Search for the cell housing the specified text and yield its (x, y) center coordinate. 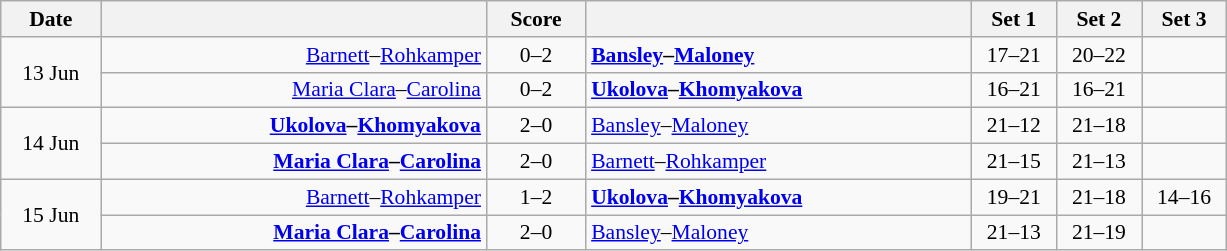
Set 2 (1098, 19)
1–2 (536, 197)
21–15 (1014, 162)
20–22 (1098, 55)
17–21 (1014, 55)
21–12 (1014, 126)
Score (536, 19)
Set 3 (1184, 19)
15 Jun (51, 214)
19–21 (1014, 197)
14 Jun (51, 144)
Date (51, 19)
14–16 (1184, 197)
21–19 (1098, 233)
Set 1 (1014, 19)
13 Jun (51, 72)
